From the cell containing the given text, extract its center point as (X, Y) coordinate. 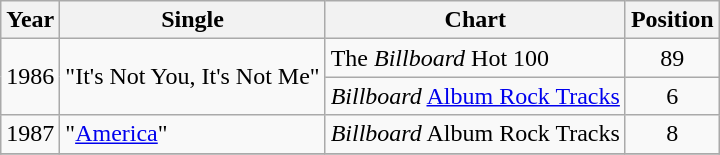
Single (192, 20)
Year (30, 20)
6 (672, 96)
1987 (30, 134)
8 (672, 134)
89 (672, 58)
Chart (475, 20)
"America" (192, 134)
Position (672, 20)
1986 (30, 77)
The Billboard Hot 100 (475, 58)
"It's Not You, It's Not Me" (192, 77)
